Return the [x, y] coordinate for the center point of the cell that contains the specified text.  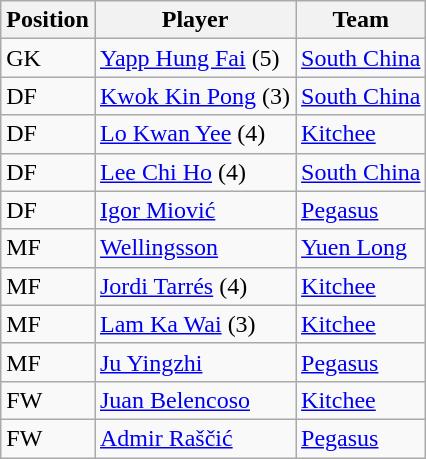
Jordi Tarrés (4) [194, 286]
Juan Belencoso [194, 400]
Yuen Long [361, 248]
Yapp Hung Fai (5) [194, 58]
Team [361, 20]
Player [194, 20]
Lam Ka Wai (3) [194, 324]
Kwok Kin Pong (3) [194, 96]
Admir Raščić [194, 438]
Position [48, 20]
Lee Chi Ho (4) [194, 172]
Wellingsson [194, 248]
Ju Yingzhi [194, 362]
Igor Miović [194, 210]
Lo Kwan Yee (4) [194, 134]
GK [48, 58]
